Capture the cell that displays the provided text and extract its (X, Y) central coordinate. 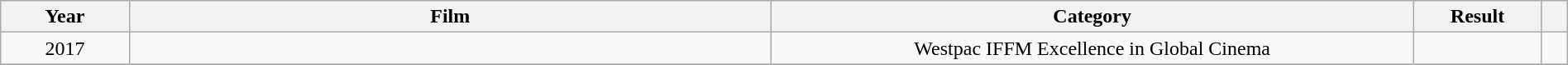
2017 (65, 48)
Film (450, 17)
Westpac IFFM Excellence in Global Cinema (1092, 48)
Category (1092, 17)
Result (1477, 17)
Year (65, 17)
